Pinpoint the cell where the given text exists, returning its [X, Y] midpoint coordinate. 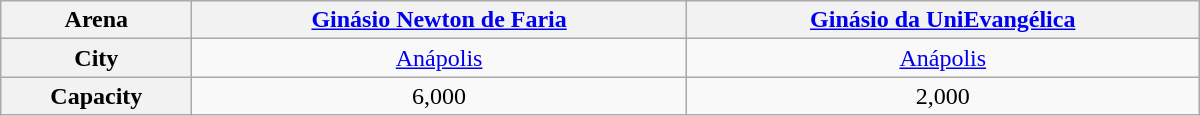
6,000 [439, 96]
Ginásio da UniEvangélica [942, 20]
Capacity [96, 96]
Arena [96, 20]
City [96, 58]
Ginásio Newton de Faria [439, 20]
2,000 [942, 96]
